Extract the [X, Y] coordinate from the center of the cell holding the provided text.  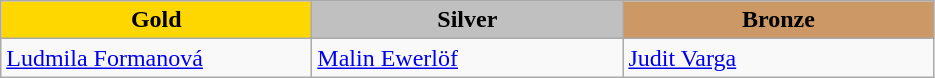
Malin Ewerlöf [468, 58]
Judit Varga [778, 58]
Bronze [778, 20]
Ludmila Formanová [156, 58]
Silver [468, 20]
Gold [156, 20]
